Determine the (X, Y) coordinate at the center of the cell enclosing the given text.  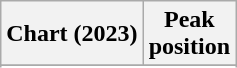
Peakposition (189, 34)
Chart (2023) (72, 34)
